From the cell containing the given text, extract its center point as [x, y] coordinate. 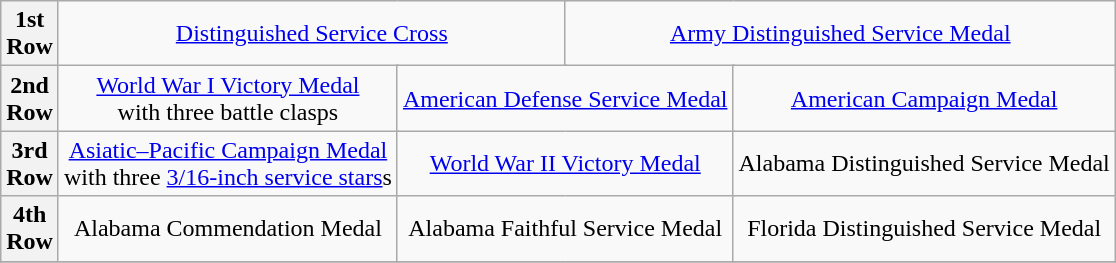
Army Distinguished Service Medal [840, 34]
Alabama Commendation Medal [228, 228]
Alabama Faithful Service Medal [565, 228]
American Defense Service Medal [565, 98]
World War I Victory Medal with three battle clasps [228, 98]
American Campaign Medal [924, 98]
4th Row [30, 228]
1st Row [30, 34]
Florida Distinguished Service Medal [924, 228]
3rd Row [30, 164]
World War II Victory Medal [565, 164]
2nd Row [30, 98]
Asiatic–Pacific Campaign Medal with three 3/16-inch service starss [228, 164]
Alabama Distinguished Service Medal [924, 164]
Distinguished Service Cross [312, 34]
